Capture the cell that displays the provided text and extract its (x, y) central coordinate. 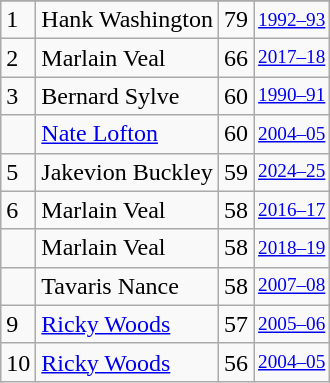
2018–19 (292, 248)
Tavaris Nance (128, 286)
2016–17 (292, 210)
59 (236, 172)
Bernard Sylve (128, 96)
Hank Washington (128, 20)
2005–06 (292, 324)
5 (18, 172)
Jakevion Buckley (128, 172)
2007–08 (292, 286)
57 (236, 324)
9 (18, 324)
1992–93 (292, 20)
Nate Lofton (128, 134)
1990–91 (292, 96)
2 (18, 58)
6 (18, 210)
3 (18, 96)
1 (18, 20)
2017–18 (292, 58)
2024–25 (292, 172)
56 (236, 362)
66 (236, 58)
10 (18, 362)
79 (236, 20)
